For the text-containing cell, return its midpoint in [x, y] coordinate format. 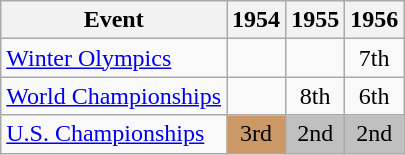
6th [374, 96]
7th [374, 58]
1956 [374, 20]
Winter Olympics [114, 58]
1954 [256, 20]
8th [316, 96]
1955 [316, 20]
U.S. Championships [114, 134]
3rd [256, 134]
World Championships [114, 96]
Event [114, 20]
